For the text-containing cell, return its midpoint in [x, y] coordinate format. 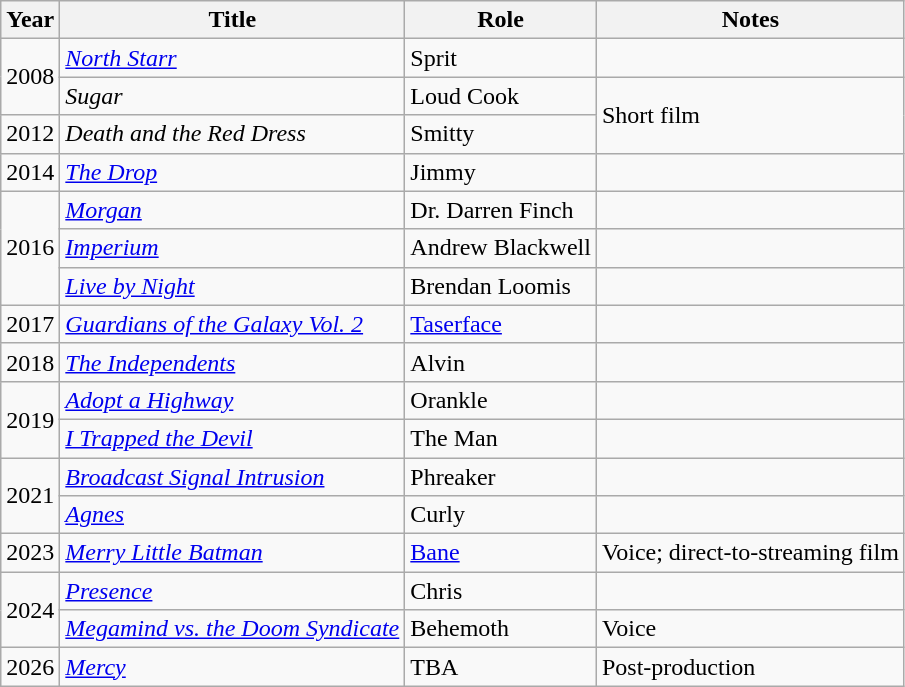
2024 [30, 610]
Brendan Loomis [501, 286]
2016 [30, 248]
Curly [501, 515]
2014 [30, 172]
2012 [30, 134]
Mercy [232, 667]
Guardians of the Galaxy Vol. 2 [232, 324]
Short film [750, 115]
2018 [30, 362]
The Independents [232, 362]
Sugar [232, 96]
Andrew Blackwell [501, 248]
2026 [30, 667]
Role [501, 20]
The Drop [232, 172]
Morgan [232, 210]
TBA [501, 667]
Behemoth [501, 629]
2019 [30, 419]
Broadcast Signal Intrusion [232, 477]
Post-production [750, 667]
North Starr [232, 58]
Megamind vs. the Doom Syndicate [232, 629]
Chris [501, 591]
2008 [30, 77]
Sprit [501, 58]
Death and the Red Dress [232, 134]
Adopt a Highway [232, 400]
Dr. Darren Finch [501, 210]
2023 [30, 553]
Loud Cook [501, 96]
Agnes [232, 515]
Title [232, 20]
Imperium [232, 248]
The Man [501, 438]
Phreaker [501, 477]
Presence [232, 591]
Smitty [501, 134]
Orankle [501, 400]
Notes [750, 20]
Bane [501, 553]
Voice [750, 629]
Voice; direct-to-streaming film [750, 553]
Alvin [501, 362]
2021 [30, 496]
Live by Night [232, 286]
2017 [30, 324]
Merry Little Batman [232, 553]
Taserface [501, 324]
I Trapped the Devil [232, 438]
Jimmy [501, 172]
Year [30, 20]
